Return (x, y) of the center of cell containing provided text 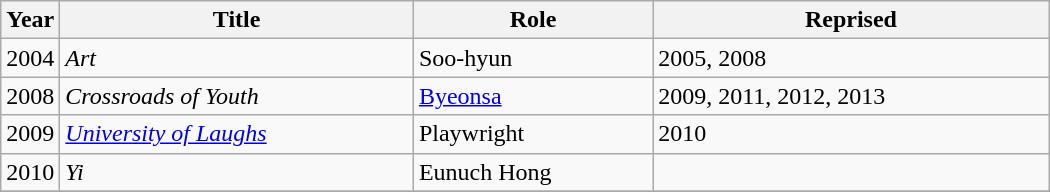
2009, 2011, 2012, 2013 (852, 96)
Playwright (532, 134)
Role (532, 20)
University of Laughs (237, 134)
Eunuch Hong (532, 172)
2004 (30, 58)
Crossroads of Youth (237, 96)
Title (237, 20)
Art (237, 58)
2009 (30, 134)
2005, 2008 (852, 58)
Yi (237, 172)
2008 (30, 96)
Year (30, 20)
Soo-hyun (532, 58)
Reprised (852, 20)
Byeonsa (532, 96)
